Extract the (X, Y) coordinate from the center of the cell holding the provided text.  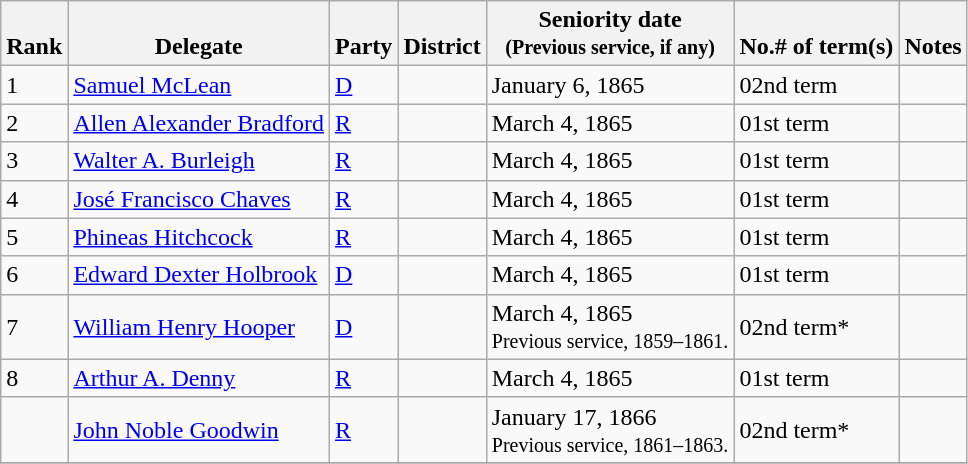
Allen Alexander Bradford (199, 123)
Samuel McLean (199, 85)
7 (34, 326)
Edward Dexter Holbrook (199, 275)
January 17, 1866Previous service, 1861–1863. (610, 430)
Party (364, 34)
4 (34, 199)
March 4, 1865Previous service, 1859–1861. (610, 326)
Notes (933, 34)
William Henry Hooper (199, 326)
2 (34, 123)
6 (34, 275)
8 (34, 378)
John Noble Goodwin (199, 430)
Phineas Hitchcock (199, 237)
Seniority date(Previous service, if any) (610, 34)
Arthur A. Denny (199, 378)
Delegate (199, 34)
District (442, 34)
José Francisco Chaves (199, 199)
1 (34, 85)
January 6, 1865 (610, 85)
Walter A. Burleigh (199, 161)
No.# of term(s) (816, 34)
3 (34, 161)
5 (34, 237)
Rank (34, 34)
02nd term (816, 85)
